Identify which cell holds the provided text, then report its (X, Y) central coordinate. 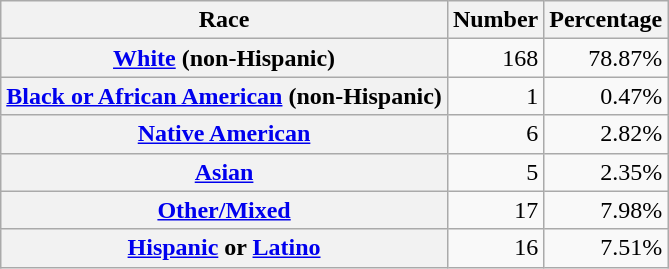
5 (495, 172)
0.47% (606, 96)
Other/Mixed (224, 210)
1 (495, 96)
Asian (224, 172)
2.82% (606, 134)
17 (495, 210)
Number (495, 20)
6 (495, 134)
16 (495, 248)
7.98% (606, 210)
78.87% (606, 58)
White (non-Hispanic) (224, 58)
2.35% (606, 172)
Native American (224, 134)
Hispanic or Latino (224, 248)
Black or African American (non-Hispanic) (224, 96)
Percentage (606, 20)
Race (224, 20)
7.51% (606, 248)
168 (495, 58)
